Return [X, Y] of the center of cell containing provided text 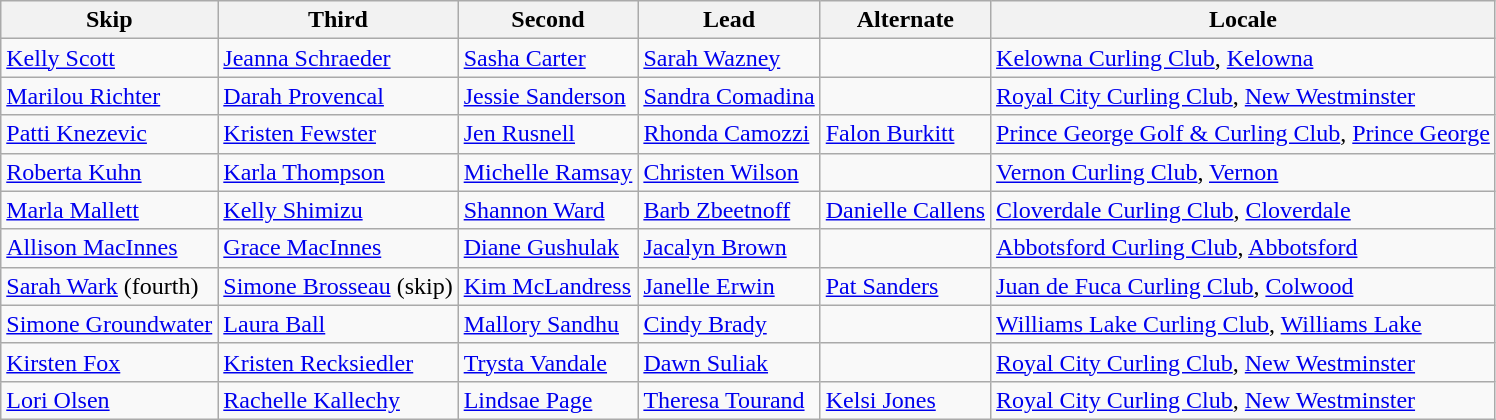
Lori Olsen [110, 400]
Jacalyn Brown [729, 248]
Jen Rusnell [548, 134]
Kelsi Jones [905, 400]
Kelly Scott [110, 58]
Locale [1244, 20]
Laura Ball [338, 324]
Williams Lake Curling Club, Williams Lake [1244, 324]
Kim McLandress [548, 286]
Falon Burkitt [905, 134]
Kelowna Curling Club, Kelowna [1244, 58]
Kristen Recksiedler [338, 362]
Kirsten Fox [110, 362]
Third [338, 20]
Patti Knezevic [110, 134]
Michelle Ramsay [548, 172]
Alternate [905, 20]
Barb Zbeetnoff [729, 210]
Vernon Curling Club, Vernon [1244, 172]
Darah Provencal [338, 96]
Roberta Kuhn [110, 172]
Prince George Golf & Curling Club, Prince George [1244, 134]
Rachelle Kallechy [338, 400]
Kelly Shimizu [338, 210]
Skip [110, 20]
Diane Gushulak [548, 248]
Pat Sanders [905, 286]
Theresa Tourand [729, 400]
Allison MacInnes [110, 248]
Second [548, 20]
Trysta Vandale [548, 362]
Kristen Fewster [338, 134]
Rhonda Camozzi [729, 134]
Simone Groundwater [110, 324]
Marilou Richter [110, 96]
Juan de Fuca Curling Club, Colwood [1244, 286]
Sasha Carter [548, 58]
Janelle Erwin [729, 286]
Marla Mallett [110, 210]
Sarah Wark (fourth) [110, 286]
Grace MacInnes [338, 248]
Danielle Callens [905, 210]
Sandra Comadina [729, 96]
Cloverdale Curling Club, Cloverdale [1244, 210]
Cindy Brady [729, 324]
Shannon Ward [548, 210]
Jeanna Schraeder [338, 58]
Jessie Sanderson [548, 96]
Karla Thompson [338, 172]
Dawn Suliak [729, 362]
Lindsae Page [548, 400]
Simone Brosseau (skip) [338, 286]
Lead [729, 20]
Christen Wilson [729, 172]
Sarah Wazney [729, 58]
Abbotsford Curling Club, Abbotsford [1244, 248]
Mallory Sandhu [548, 324]
